Find where the given text appears and provide that cell's center as [x, y] coordinate. 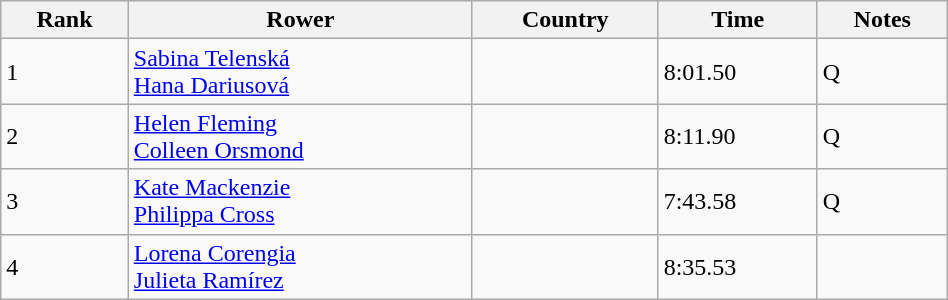
8:35.53 [738, 266]
7:43.58 [738, 202]
Country [565, 20]
1 [65, 72]
2 [65, 136]
Time [738, 20]
4 [65, 266]
Lorena CorengiaJulieta Ramírez [300, 266]
8:11.90 [738, 136]
Rower [300, 20]
8:01.50 [738, 72]
Helen FlemingColleen Orsmond [300, 136]
Sabina TelenskáHana Dariusová [300, 72]
Rank [65, 20]
3 [65, 202]
Notes [882, 20]
Kate MackenziePhilippa Cross [300, 202]
